Pinpoint the cell where the given text exists, returning its [x, y] midpoint coordinate. 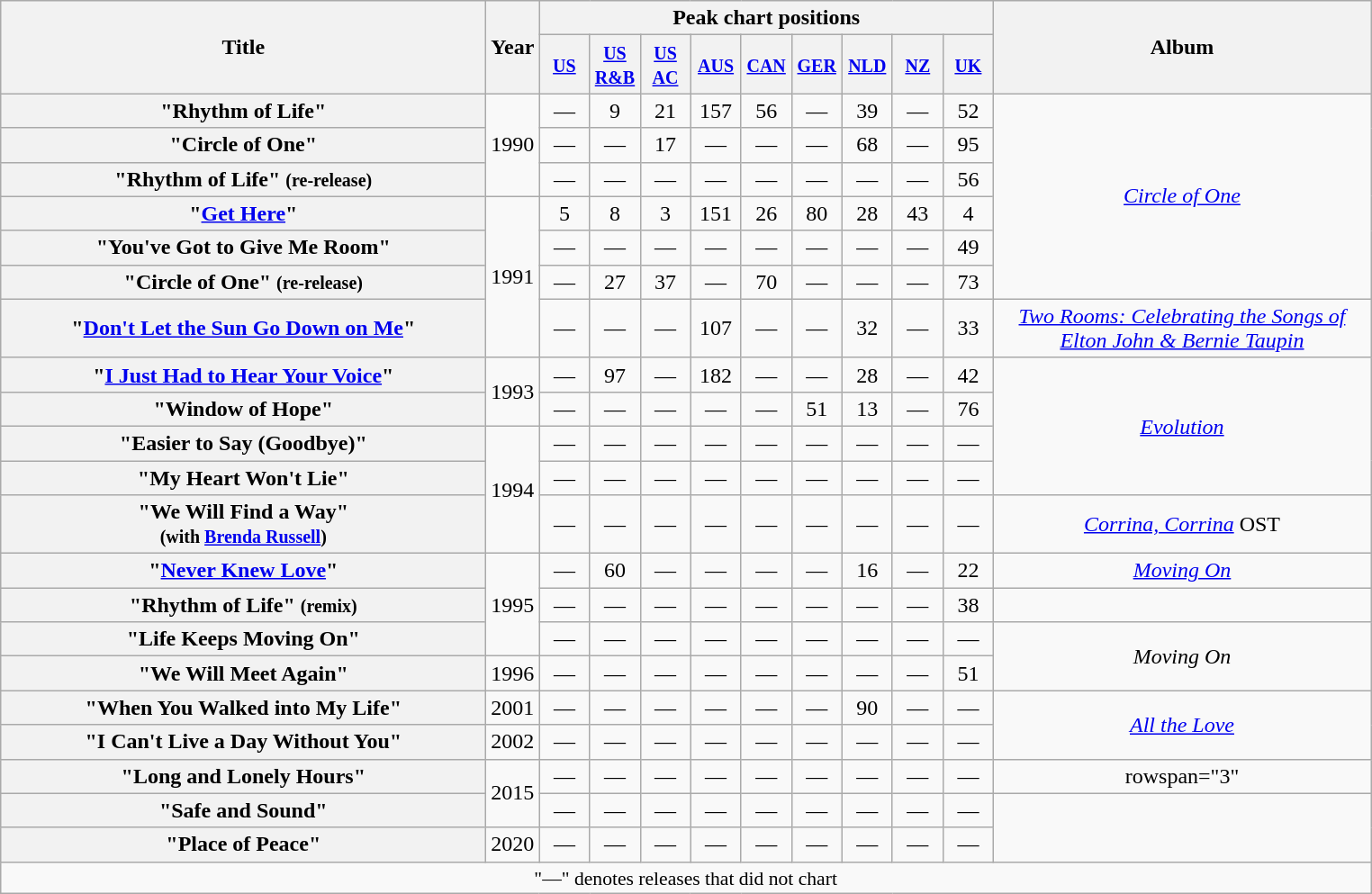
Year [513, 47]
US [564, 65]
"Long and Lonely Hours" [243, 776]
"—" denotes releases that did not chart [686, 878]
1993 [513, 392]
Title [243, 47]
33 [968, 328]
"Window of Hope" [243, 409]
16 [867, 571]
"We Will Find a Way"(with Brenda Russell) [243, 524]
1994 [513, 490]
UK [968, 65]
3 [665, 213]
"Easier to Say (Goodbye)" [243, 443]
"Rhythm of Life" (re-release) [243, 179]
97 [615, 375]
80 [817, 213]
26 [766, 213]
rowspan="3" [1181, 776]
All the Love [1181, 725]
Album [1181, 47]
13 [867, 409]
8 [615, 213]
68 [867, 145]
NLD [867, 65]
39 [867, 111]
AUS [716, 65]
151 [716, 213]
21 [665, 111]
"Rhythm of Life" (remix) [243, 605]
43 [917, 213]
"Don't Let the Sun Go Down on Me" [243, 328]
2015 [513, 793]
5 [564, 213]
Circle of One [1181, 196]
Corrina, Corrina OST [1181, 524]
107 [716, 328]
"Circle of One" (re-release) [243, 282]
Evolution [1181, 426]
"My Heart Won't Lie" [243, 478]
52 [968, 111]
157 [716, 111]
"Life Keeps Moving On" [243, 639]
GER [817, 65]
90 [867, 708]
60 [615, 571]
2002 [513, 742]
22 [968, 571]
9 [615, 111]
"Never Knew Love" [243, 571]
CAN [766, 65]
US AC [665, 65]
1995 [513, 605]
95 [968, 145]
49 [968, 248]
17 [665, 145]
182 [716, 375]
76 [968, 409]
1991 [513, 277]
Two Rooms: Celebrating the Songs of Elton John & Bernie Taupin [1181, 328]
27 [615, 282]
"Safe and Sound" [243, 810]
70 [766, 282]
73 [968, 282]
Peak chart positions [767, 18]
NZ [917, 65]
42 [968, 375]
1996 [513, 673]
"I Can't Live a Day Without You" [243, 742]
"Get Here" [243, 213]
1990 [513, 145]
"I Just Had to Hear Your Voice" [243, 375]
"Circle of One" [243, 145]
32 [867, 328]
2001 [513, 708]
"We Will Meet Again" [243, 673]
"When You Walked into My Life" [243, 708]
"Rhythm of Life" [243, 111]
"Place of Peace" [243, 844]
"You've Got to Give Me Room" [243, 248]
2020 [513, 844]
38 [968, 605]
4 [968, 213]
US R&B [615, 65]
37 [665, 282]
